Detect which cell encompasses the target text, then output its [X, Y] center coordinate. 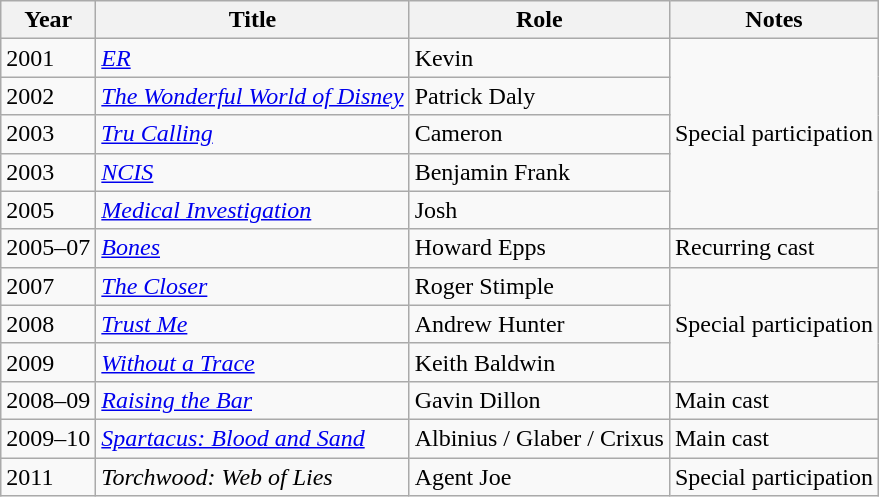
Albinius / Glaber / Crixus [539, 438]
Andrew Hunter [539, 324]
Spartacus: Blood and Sand [252, 438]
Notes [774, 20]
Kevin [539, 58]
2009 [48, 362]
2011 [48, 477]
Agent Joe [539, 477]
Roger Stimple [539, 286]
Patrick Daly [539, 96]
Raising the Bar [252, 400]
Recurring cast [774, 248]
Bones [252, 248]
2002 [48, 96]
Year [48, 20]
The Wonderful World of Disney [252, 96]
2007 [48, 286]
Tru Calling [252, 134]
Keith Baldwin [539, 362]
Title [252, 20]
Torchwood: Web of Lies [252, 477]
Benjamin Frank [539, 172]
2001 [48, 58]
Josh [539, 210]
Trust Me [252, 324]
NCIS [252, 172]
The Closer [252, 286]
Medical Investigation [252, 210]
2009–10 [48, 438]
Without a Trace [252, 362]
2008–09 [48, 400]
Gavin Dillon [539, 400]
Cameron [539, 134]
2008 [48, 324]
Howard Epps [539, 248]
2005 [48, 210]
ER [252, 58]
Role [539, 20]
2005–07 [48, 248]
